Detect which cell encompasses the target text, then output its (X, Y) center coordinate. 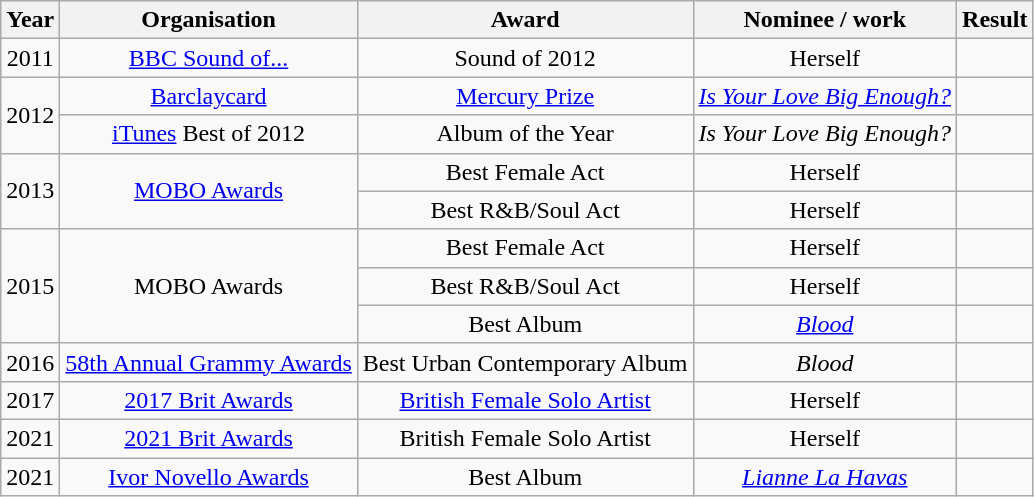
Result (995, 20)
Ivor Novello Awards (208, 477)
Album of the Year (525, 134)
2017 (30, 400)
BBC Sound of... (208, 58)
Sound of 2012 (525, 58)
2011 (30, 58)
Best Urban Contemporary Album (525, 362)
iTunes Best of 2012 (208, 134)
Year (30, 20)
2017 Brit Awards (208, 400)
2012 (30, 115)
Nominee / work (825, 20)
Mercury Prize (525, 96)
Barclaycard (208, 96)
Lianne La Havas (825, 477)
Award (525, 20)
2021 Brit Awards (208, 438)
58th Annual Grammy Awards (208, 362)
Organisation (208, 20)
2016 (30, 362)
2013 (30, 191)
2015 (30, 286)
